Extract the (X, Y) coordinate from the center of the cell holding the provided text.  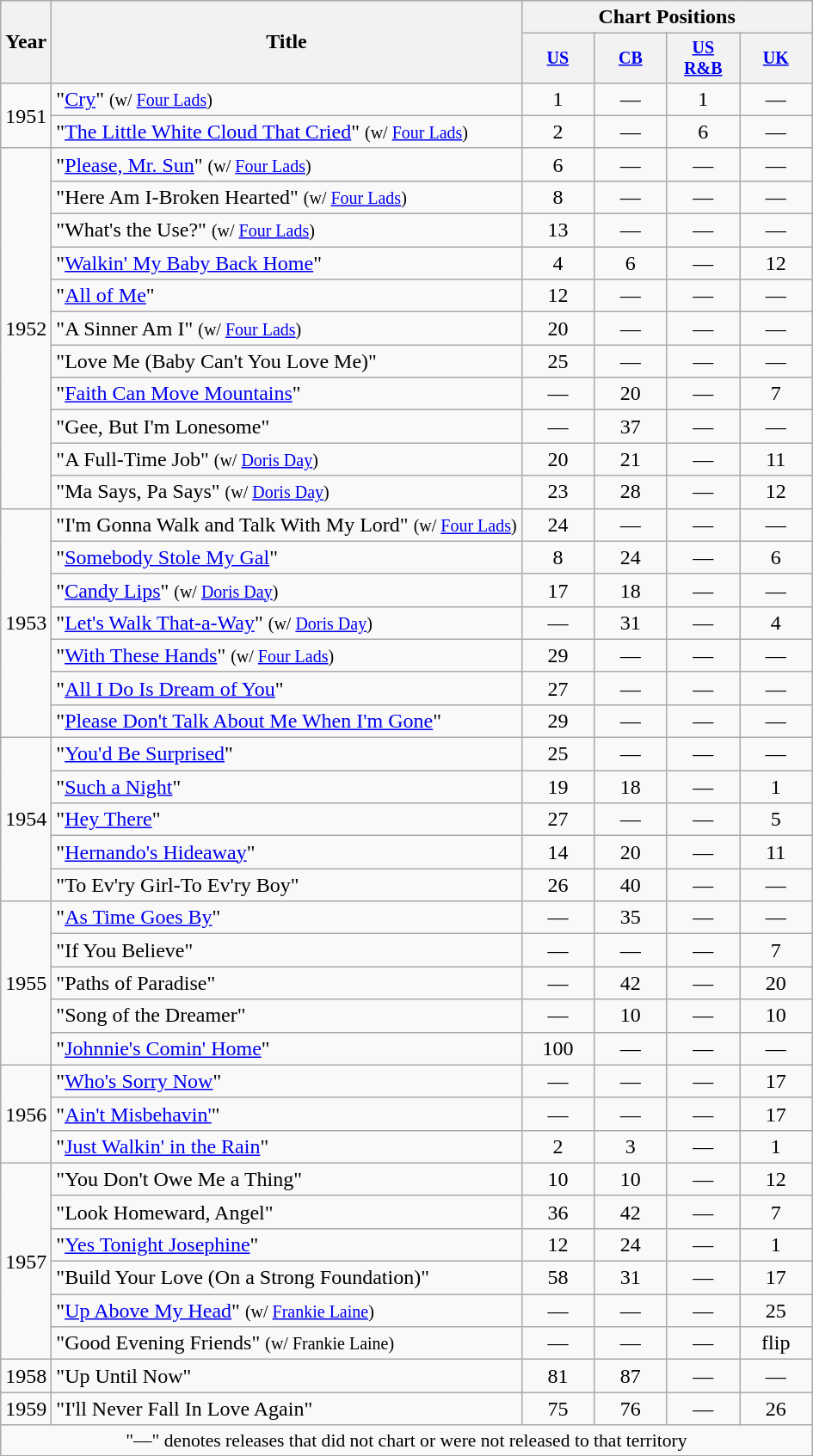
"I'm Gonna Walk and Talk With My Lord" (w/ Four Lads) (286, 525)
36 (557, 1212)
"To Ev'ry Girl-To Ev'ry Boy" (286, 885)
40 (631, 885)
Year (26, 42)
"Cry" (w/ Four Lads) (286, 99)
Chart Positions (667, 17)
US (557, 58)
58 (557, 1278)
"Love Me (Baby Can't You Love Me)" (286, 361)
"A Full-Time Job" (w/ Doris Day) (286, 459)
"Here Am I-Broken Hearted" (w/ Four Lads) (286, 197)
flip (776, 1343)
1955 (26, 983)
"Up Above My Head" (w/ Frankie Laine) (286, 1311)
"Just Walkin' in the Rain" (286, 1146)
"Look Homeward, Angel" (286, 1212)
"Ain't Misbehavin'" (286, 1114)
"Hernando's Hideaway" (286, 852)
"Such a Night" (286, 787)
21 (631, 459)
1958 (26, 1376)
"Build Your Love (On a Strong Foundation)" (286, 1278)
"All of Me" (286, 296)
UK (776, 58)
"All I Do Is Dream of You" (286, 688)
37 (631, 427)
"You Don't Owe Me a Thing" (286, 1179)
19 (557, 787)
"A Sinner Am I" (w/ Four Lads) (286, 329)
"If You Believe" (286, 950)
"Up Until Now" (286, 1376)
CB (631, 58)
"Johnnie's Comin' Home" (286, 1048)
"Gee, But I'm Lonesome" (286, 427)
100 (557, 1048)
"What's the Use?" (w/ Four Lads) (286, 230)
81 (557, 1376)
"Who's Sorry Now" (286, 1081)
1953 (26, 623)
28 (631, 492)
75 (557, 1409)
"The Little White Cloud That Cried" (w/ Four Lads) (286, 132)
"Please, Mr. Sun" (w/ Four Lads) (286, 164)
3 (631, 1146)
23 (557, 492)
"Faith Can Move Mountains" (286, 394)
1957 (26, 1261)
"Walkin' My Baby Back Home" (286, 263)
"Please Don't Talk About Me When I'm Gone" (286, 721)
"I'll Never Fall In Love Again" (286, 1409)
"Ma Says, Pa Says" (w/ Doris Day) (286, 492)
USR&B (703, 58)
"Hey There" (286, 820)
76 (631, 1409)
1952 (26, 329)
"Song of the Dreamer" (286, 1016)
"Candy Lips" (w/ Doris Day) (286, 590)
13 (557, 230)
1954 (26, 820)
87 (631, 1376)
1951 (26, 115)
1959 (26, 1409)
"Good Evening Friends" (w/ Frankie Laine) (286, 1343)
1956 (26, 1114)
"Somebody Stole My Gal" (286, 557)
"Let's Walk That-a-Way" (w/ Doris Day) (286, 623)
5 (776, 820)
"You'd Be Surprised" (286, 754)
14 (557, 852)
"As Time Goes By" (286, 918)
35 (631, 918)
"Paths of Paradise" (286, 983)
"—" denotes releases that did not chart or were not released to that territory (406, 1441)
"Yes Tonight Josephine" (286, 1244)
"With These Hands" (w/ Four Lads) (286, 655)
Title (286, 42)
